Search for the cell housing the specified text and yield its (X, Y) center coordinate. 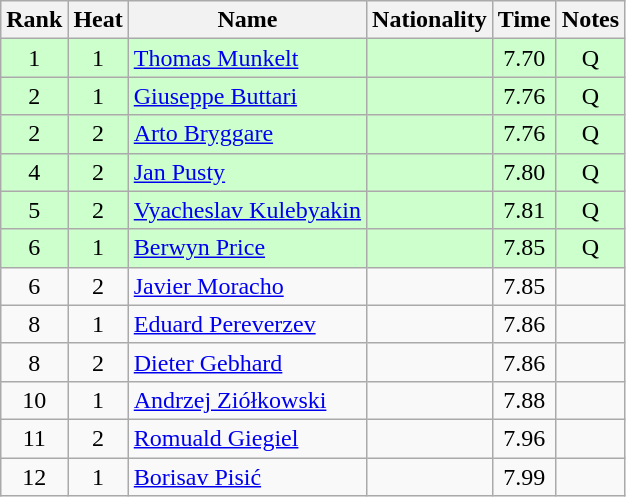
Javier Moracho (247, 286)
Notes (590, 20)
12 (34, 477)
Giuseppe Buttari (247, 96)
7.88 (524, 400)
11 (34, 438)
Andrzej Ziółkowski (247, 400)
Rank (34, 20)
Romuald Giegiel (247, 438)
Nationality (430, 20)
10 (34, 400)
Thomas Munkelt (247, 58)
Vyacheslav Kulebyakin (247, 210)
Time (524, 20)
Jan Pusty (247, 172)
7.80 (524, 172)
7.96 (524, 438)
5 (34, 210)
Eduard Pereverzev (247, 324)
7.81 (524, 210)
Berwyn Price (247, 248)
7.70 (524, 58)
Arto Bryggare (247, 134)
Heat (98, 20)
7.99 (524, 477)
4 (34, 172)
Dieter Gebhard (247, 362)
Borisav Pisić (247, 477)
Name (247, 20)
